Pinpoint the cell where the given text exists, returning its [x, y] midpoint coordinate. 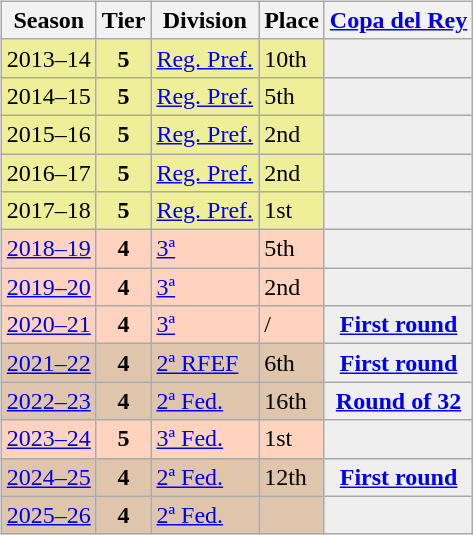
2022–23 [48, 401]
2019–20 [48, 287]
Copa del Rey [398, 20]
12th [292, 477]
3ª Fed. [205, 439]
Season [48, 20]
Division [205, 20]
16th [292, 401]
2021–22 [48, 363]
2ª RFEF [205, 363]
2013–14 [48, 58]
2025–26 [48, 515]
2018–19 [48, 249]
2023–24 [48, 439]
2020–21 [48, 325]
2015–16 [48, 134]
2014–15 [48, 96]
Tier [124, 20]
10th [292, 58]
Round of 32 [398, 401]
Place [292, 20]
/ [292, 325]
6th [292, 363]
2017–18 [48, 211]
2016–17 [48, 173]
2024–25 [48, 477]
